Pinpoint the cell where the given text exists, returning its [x, y] midpoint coordinate. 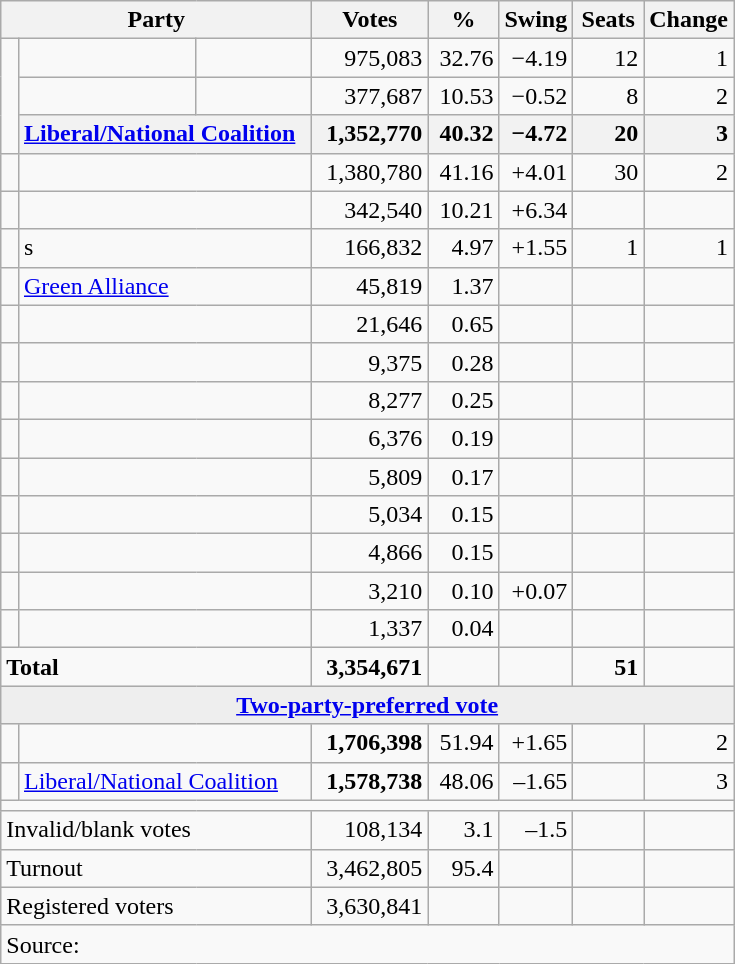
51 [608, 667]
8 [608, 96]
51.94 [464, 743]
1,578,738 [370, 781]
+1.55 [536, 248]
+1.65 [536, 743]
10.21 [464, 210]
3,210 [370, 591]
48.06 [464, 781]
+0.07 [536, 591]
3,630,841 [370, 906]
Change [689, 20]
−4.72 [536, 134]
12 [608, 58]
40.32 [464, 134]
0.28 [464, 362]
0.65 [464, 324]
1,380,780 [370, 172]
377,687 [370, 96]
0.25 [464, 400]
166,832 [370, 248]
3,462,805 [370, 868]
s [164, 248]
+4.01 [536, 172]
Registered voters [156, 906]
−4.19 [536, 58]
0.04 [464, 629]
9,375 [370, 362]
30 [608, 172]
1,706,398 [370, 743]
–1.65 [536, 781]
342,540 [370, 210]
0.19 [464, 438]
20 [608, 134]
4,866 [370, 553]
Green Alliance [164, 286]
10.53 [464, 96]
0.10 [464, 591]
Seats [608, 20]
Votes [370, 20]
8,277 [370, 400]
Two-party-preferred vote [368, 705]
21,646 [370, 324]
1,337 [370, 629]
Swing [536, 20]
45,819 [370, 286]
−0.52 [536, 96]
Turnout [156, 868]
Invalid/blank votes [156, 830]
6,376 [370, 438]
1,352,770 [370, 134]
+6.34 [536, 210]
% [464, 20]
Party [156, 20]
3.1 [464, 830]
975,083 [370, 58]
95.4 [464, 868]
108,134 [370, 830]
5,034 [370, 515]
3,354,671 [370, 667]
32.76 [464, 58]
–1.5 [536, 830]
Source: [368, 944]
Total [156, 667]
5,809 [370, 477]
0.17 [464, 477]
41.16 [464, 172]
1.37 [464, 286]
4.97 [464, 248]
